Determine the (x, y) coordinate at the center of the cell enclosing the given text.  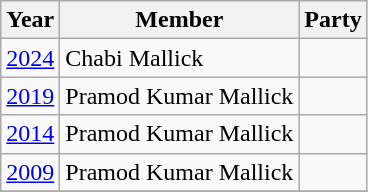
2019 (30, 96)
Member (180, 20)
2014 (30, 134)
Party (333, 20)
2024 (30, 58)
Chabi Mallick (180, 58)
2009 (30, 172)
Year (30, 20)
